From the cell containing the given text, extract its center point as (X, Y) coordinate. 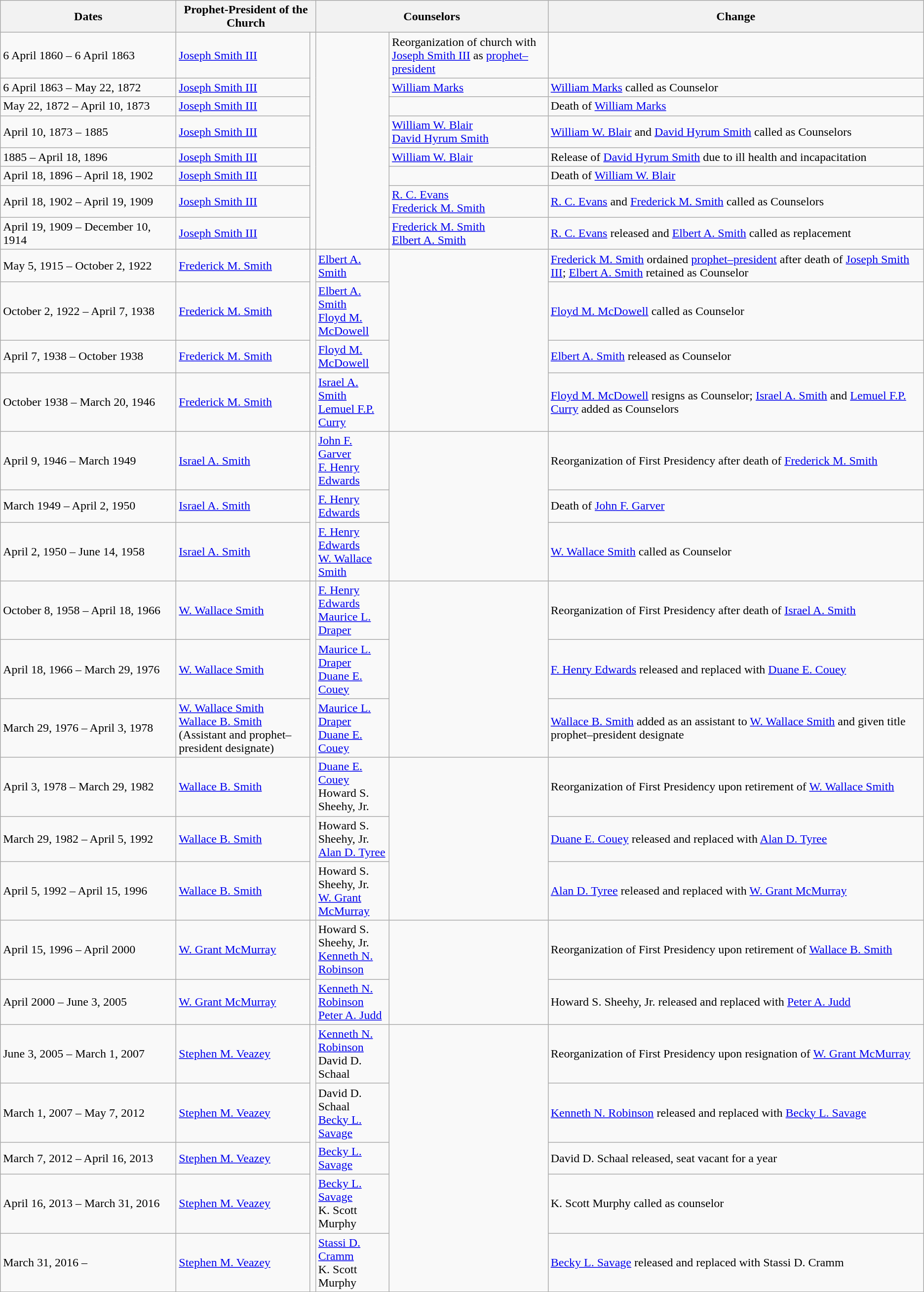
Becky L. Savage (352, 1158)
David D. SchaalBecky L. Savage (352, 1113)
Becky L. Savage K. Scott Murphy (352, 1204)
Prophet-President of the Church (246, 17)
April 18, 1966 – March 29, 1976 (88, 669)
F. Henry EdwardsW. Wallace Smith (352, 552)
Floyd M. McDowell (352, 356)
Death of John F. Garver (735, 507)
K. Scott Murphy called as counselor (735, 1204)
Howard S. Sheehy, Jr.Alan D. Tyree (352, 839)
R. C. EvansFrederick M. Smith (469, 201)
Reorganization of First Presidency upon retirement of W. Wallace Smith (735, 787)
Elbert A. Smith (352, 266)
Reorganization of First Presidency after death of Frederick M. Smith (735, 461)
May 22, 1872 – April 10, 1873 (88, 106)
March 29, 1976 – April 3, 1978 (88, 728)
Floyd M. McDowell resigns as Counselor; Israel A. Smith and Lemuel F.P. Curry added as Counselors (735, 402)
April 2000 – June 3, 2005 (88, 1002)
Becky L. Savage released and replaced with Stassi D. Cramm (735, 1263)
John F. GarverF. Henry Edwards (352, 461)
June 3, 2005 – March 1, 2007 (88, 1054)
April 15, 1996 – April 2000 (88, 950)
Release of David Hyrum Smith due to ill health and incapacitation (735, 157)
Kenneth N. RobinsonDavid D. Schaal (352, 1054)
October 8, 1958 – April 18, 1966 (88, 610)
R. C. Evans released and Elbert A. Smith called as replacement (735, 233)
April 16, 2013 – March 31, 2016 (88, 1204)
Elbert A. SmithFloyd M. McDowell (352, 311)
Reorganization of First Presidency upon retirement of Wallace B. Smith (735, 950)
Elbert A. Smith released as Counselor (735, 356)
W. Wallace SmithWallace B. Smith (Assistant and prophet–president designate) (243, 728)
Reorganization of First Presidency upon resignation of W. Grant McMurray (735, 1054)
Kenneth N. RobinsonPeter A. Judd (352, 1002)
F. Henry Edwards released and replaced with Duane E. Couey (735, 669)
March 1949 – April 2, 1950 (88, 507)
6 April 1860 – 6 April 1863 (88, 55)
William Marks called as Counselor (735, 87)
April 18, 1902 – April 19, 1909 (88, 201)
William W. Blair and David Hyrum Smith called as Counselors (735, 131)
April 9, 1946 – March 1949 (88, 461)
Kenneth N. Robinson released and replaced with Becky L. Savage (735, 1113)
Reorganization of First Presidency after death of Israel A. Smith (735, 610)
October 2, 1922 – April 7, 1938 (88, 311)
William W. Blair (469, 157)
Stassi D. CrammK. Scott Murphy (352, 1263)
F. Henry EdwardsMaurice L. Draper (352, 610)
Dates (88, 17)
March 1, 2007 – May 7, 2012 (88, 1113)
Howard S. Sheehy, Jr. released and replaced with Peter A. Judd (735, 1002)
Death of William Marks (735, 106)
Frederick M. SmithElbert A. Smith (469, 233)
March 31, 2016 – (88, 1263)
Counselors (431, 17)
April 7, 1938 – October 1938 (88, 356)
April 3, 1978 – March 29, 1982 (88, 787)
May 5, 1915 – October 2, 1922 (88, 266)
October 1938 – March 20, 1946 (88, 402)
April 18, 1896 – April 18, 1902 (88, 176)
April 10, 1873 – 1885 (88, 131)
Reorganization of church with Joseph Smith III as prophet–president (469, 55)
William W. BlairDavid Hyrum Smith (469, 131)
Alan D. Tyree released and replaced with W. Grant McMurray (735, 891)
Frederick M. Smith ordained prophet–president after death of Joseph Smith III; Elbert A. Smith retained as Counselor (735, 266)
Israel A. SmithLemuel F.P. Curry (352, 402)
April 19, 1909 – December 10, 1914 (88, 233)
Death of William W. Blair (735, 176)
David D. Schaal released, seat vacant for a year (735, 1158)
Duane E. CoueyHoward S. Sheehy, Jr. (352, 787)
April 2, 1950 – June 14, 1958 (88, 552)
Howard S. Sheehy, Jr.W. Grant McMurray (352, 891)
Floyd M. McDowell called as Counselor (735, 311)
April 5, 1992 – April 15, 1996 (88, 891)
R. C. Evans and Frederick M. Smith called as Counselors (735, 201)
Howard S. Sheehy, Jr.Kenneth N. Robinson (352, 950)
March 7, 2012 – April 16, 2013 (88, 1158)
Change (735, 17)
F. Henry Edwards (352, 507)
6 April 1863 – May 22, 1872 (88, 87)
Duane E. Couey released and replaced with Alan D. Tyree (735, 839)
William Marks (469, 87)
March 29, 1982 – April 5, 1992 (88, 839)
1885 – April 18, 1896 (88, 157)
Wallace B. Smith added as an assistant to W. Wallace Smith and given title prophet–president designate (735, 728)
W. Wallace Smith called as Counselor (735, 552)
